Output the [X, Y] coordinate of the center of the cell containing the given text.  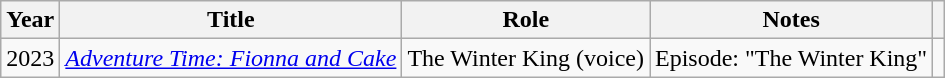
Year [30, 20]
2023 [30, 58]
Role [526, 20]
Notes [792, 20]
Title [231, 20]
Episode: "The Winter King" [792, 58]
The Winter King (voice) [526, 58]
Adventure Time: Fionna and Cake [231, 58]
